Search for the cell housing the specified text and yield its (X, Y) center coordinate. 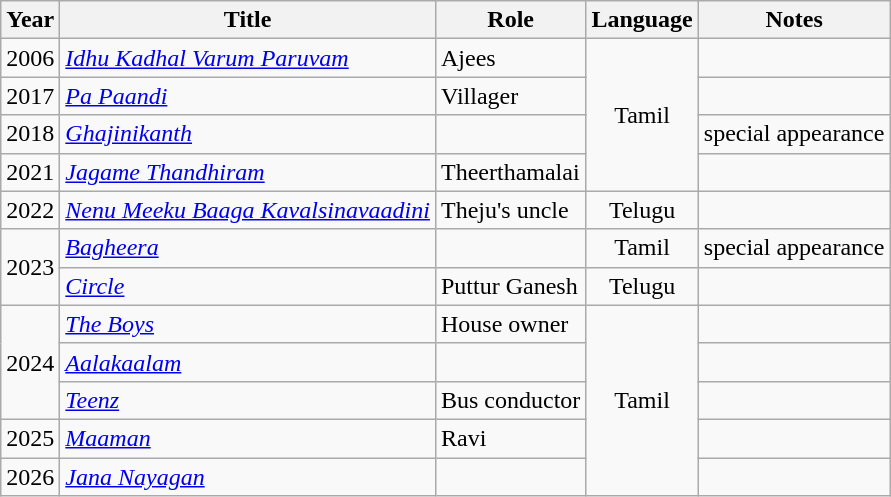
2021 (30, 172)
Theerthamalai (510, 172)
Notes (794, 20)
Theju's uncle (510, 210)
Nenu Meeku Baaga Kavalsinavaadini (248, 210)
Jagame Thandhiram (248, 172)
Jana Nayagan (248, 477)
2017 (30, 96)
2022 (30, 210)
Bus conductor (510, 400)
Ajees (510, 58)
2026 (30, 477)
Teenz (248, 400)
House owner (510, 324)
Year (30, 20)
Title (248, 20)
Bagheera (248, 248)
Maaman (248, 438)
2023 (30, 267)
Idhu Kadhal Varum Paruvam (248, 58)
The Boys (248, 324)
Ravi (510, 438)
Language (642, 20)
2025 (30, 438)
Ghajinikanth (248, 134)
Aalakaalam (248, 362)
Circle (248, 286)
Villager (510, 96)
2018 (30, 134)
2006 (30, 58)
Role (510, 20)
Pa Paandi (248, 96)
2024 (30, 362)
Puttur Ganesh (510, 286)
